Capture the cell that displays the provided text and extract its [x, y] central coordinate. 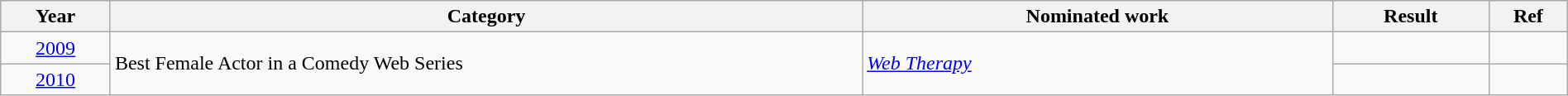
Web Therapy [1097, 64]
Year [56, 17]
Ref [1528, 17]
Category [486, 17]
Nominated work [1097, 17]
Result [1411, 17]
2010 [56, 79]
2009 [56, 48]
Best Female Actor in a Comedy Web Series [486, 64]
